Extract the [x, y] coordinate from the center of the cell holding the provided text.  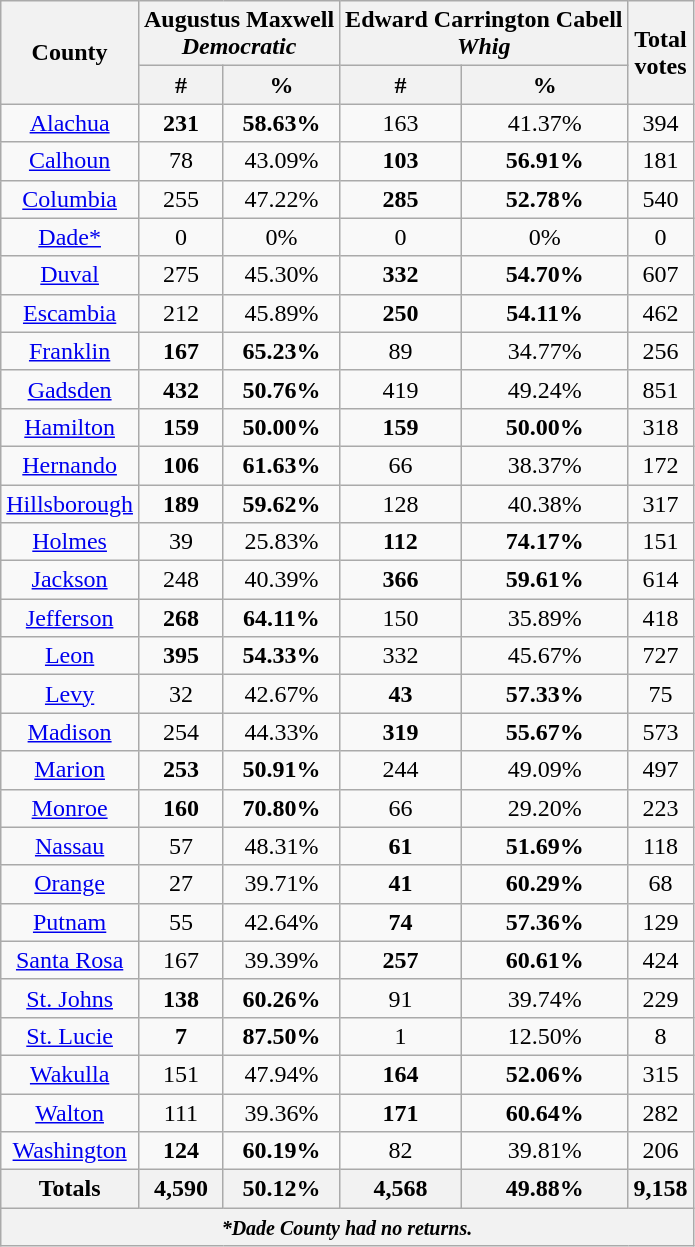
70.80% [281, 808]
12.50% [544, 1036]
212 [180, 313]
248 [180, 580]
60.64% [544, 1113]
*Dade County had no returns. [347, 1227]
Edward Carrington CabellWhig [484, 34]
366 [401, 580]
34.77% [544, 351]
Monroe [70, 808]
Calhoun [70, 161]
48.31% [281, 846]
106 [180, 465]
Gadsden [70, 389]
43 [401, 694]
Hernando [70, 465]
462 [660, 313]
244 [401, 770]
Columbia [70, 199]
60.19% [281, 1151]
Totals [70, 1189]
317 [660, 503]
40.39% [281, 580]
8 [660, 1036]
54.70% [544, 275]
268 [180, 618]
59.62% [281, 503]
253 [180, 770]
Madison [70, 732]
St. Lucie [70, 1036]
47.94% [281, 1074]
Leon [70, 656]
Alachua [70, 123]
39.74% [544, 998]
103 [401, 161]
111 [180, 1113]
County [70, 52]
Dade* [70, 237]
45.30% [281, 275]
61 [401, 846]
Franklin [70, 351]
607 [660, 275]
128 [401, 503]
45.89% [281, 313]
171 [401, 1113]
129 [660, 922]
39.36% [281, 1113]
Escambia [70, 313]
44.33% [281, 732]
424 [660, 960]
74.17% [544, 542]
Santa Rosa [70, 960]
42.67% [281, 694]
255 [180, 199]
78 [180, 161]
50.91% [281, 770]
Levy [70, 694]
172 [660, 465]
419 [401, 389]
160 [180, 808]
Orange [70, 884]
27 [180, 884]
39 [180, 542]
138 [180, 998]
231 [180, 123]
Totalvotes [660, 52]
254 [180, 732]
Wakulla [70, 1074]
181 [660, 161]
65.23% [281, 351]
229 [660, 998]
41.37% [544, 123]
Putnam [70, 922]
87.50% [281, 1036]
39.39% [281, 960]
150 [401, 618]
189 [180, 503]
256 [660, 351]
318 [660, 427]
Washington [70, 1151]
851 [660, 389]
Marion [70, 770]
57.36% [544, 922]
285 [401, 199]
57 [180, 846]
50.76% [281, 389]
Walton [70, 1113]
57.33% [544, 694]
163 [401, 123]
Nassau [70, 846]
7 [180, 1036]
Jefferson [70, 618]
250 [401, 313]
573 [660, 732]
45.67% [544, 656]
49.09% [544, 770]
727 [660, 656]
91 [401, 998]
38.37% [544, 465]
51.69% [544, 846]
82 [401, 1151]
St. Johns [70, 998]
42.64% [281, 922]
257 [401, 960]
Hillsborough [70, 503]
Holmes [70, 542]
35.89% [544, 618]
Augustus MaxwellDemocratic [238, 34]
68 [660, 884]
1 [401, 1036]
118 [660, 846]
60.26% [281, 998]
55.67% [544, 732]
74 [401, 922]
60.61% [544, 960]
58.63% [281, 123]
Jackson [70, 580]
40.38% [544, 503]
59.61% [544, 580]
52.78% [544, 199]
43.09% [281, 161]
29.20% [544, 808]
41 [401, 884]
275 [180, 275]
124 [180, 1151]
39.81% [544, 1151]
394 [660, 123]
223 [660, 808]
315 [660, 1074]
164 [401, 1074]
55 [180, 922]
395 [180, 656]
418 [660, 618]
Hamilton [70, 427]
60.29% [544, 884]
56.91% [544, 161]
540 [660, 199]
52.06% [544, 1074]
497 [660, 770]
432 [180, 389]
54.11% [544, 313]
64.11% [281, 618]
50.12% [281, 1189]
75 [660, 694]
39.71% [281, 884]
319 [401, 732]
25.83% [281, 542]
4,590 [180, 1189]
54.33% [281, 656]
49.24% [544, 389]
49.88% [544, 1189]
61.63% [281, 465]
89 [401, 351]
4,568 [401, 1189]
47.22% [281, 199]
Duval [70, 275]
112 [401, 542]
32 [180, 694]
282 [660, 1113]
614 [660, 580]
9,158 [660, 1189]
206 [660, 1151]
